Output the (x, y) coordinate of the center of the cell containing the given text.  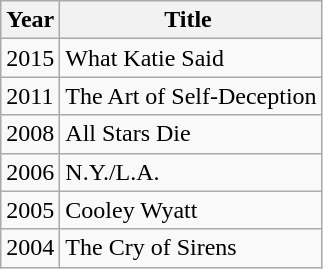
Year (30, 20)
All Stars Die (191, 134)
2004 (30, 248)
What Katie Said (191, 58)
Title (191, 20)
The Cry of Sirens (191, 248)
N.Y./L.A. (191, 172)
2015 (30, 58)
2011 (30, 96)
Cooley Wyatt (191, 210)
2006 (30, 172)
2005 (30, 210)
2008 (30, 134)
The Art of Self-Deception (191, 96)
